For the text-containing cell, return its midpoint in (X, Y) coordinate format. 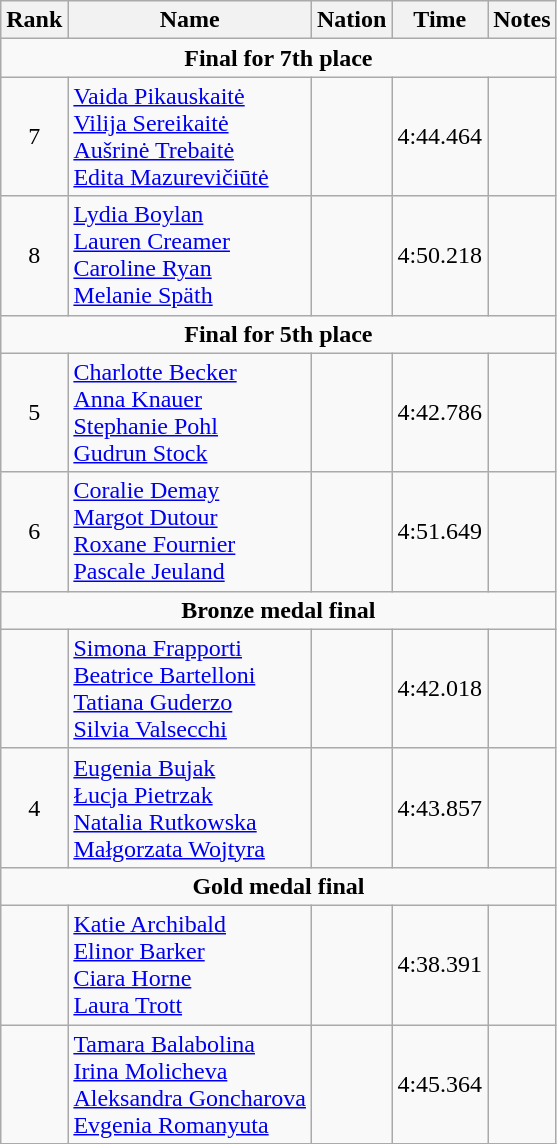
5 (34, 412)
Simona FrapportiBeatrice BartelloniTatiana GuderzoSilvia Valsecchi (190, 688)
Charlotte BeckerAnna KnauerStephanie PohlGudrun Stock (190, 412)
4:50.218 (440, 256)
4:42.786 (440, 412)
4:38.391 (440, 964)
Nation (351, 20)
Gold medal final (278, 886)
Lydia BoylanLauren CreamerCaroline RyanMelanie Späth (190, 256)
4:44.464 (440, 136)
Name (190, 20)
Time (440, 20)
Rank (34, 20)
Final for 7th place (278, 58)
Coralie DemayMargot DutourRoxane FournierPascale Jeuland (190, 532)
Vaida PikauskaitėVilija SereikaitėAušrinė TrebaitėEdita Mazurevičiūtė (190, 136)
Final for 5th place (278, 334)
4:45.364 (440, 1084)
Eugenia BujakŁucja PietrzakNatalia RutkowskaMałgorzata Wojtyra (190, 808)
4 (34, 808)
4:51.649 (440, 532)
4:42.018 (440, 688)
8 (34, 256)
Bronze medal final (278, 610)
4:43.857 (440, 808)
Tamara BalabolinaIrina MolichevaAleksandra GoncharovaEvgenia Romanyuta (190, 1084)
Katie ArchibaldElinor BarkerCiara HorneLaura Trott (190, 964)
6 (34, 532)
7 (34, 136)
Notes (522, 20)
